Pinpoint the cell where the given text exists, returning its [X, Y] midpoint coordinate. 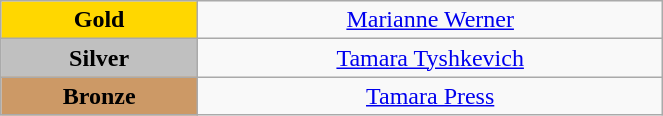
Bronze [100, 96]
Silver [100, 58]
Tamara Tyshkevich [430, 58]
Tamara Press [430, 96]
Marianne Werner [430, 20]
Gold [100, 20]
